Output the (x, y) coordinate of the center of the cell containing the given text.  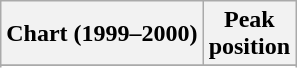
Peakposition (249, 34)
Chart (1999–2000) (102, 34)
